Search for the cell housing the specified text and yield its [X, Y] center coordinate. 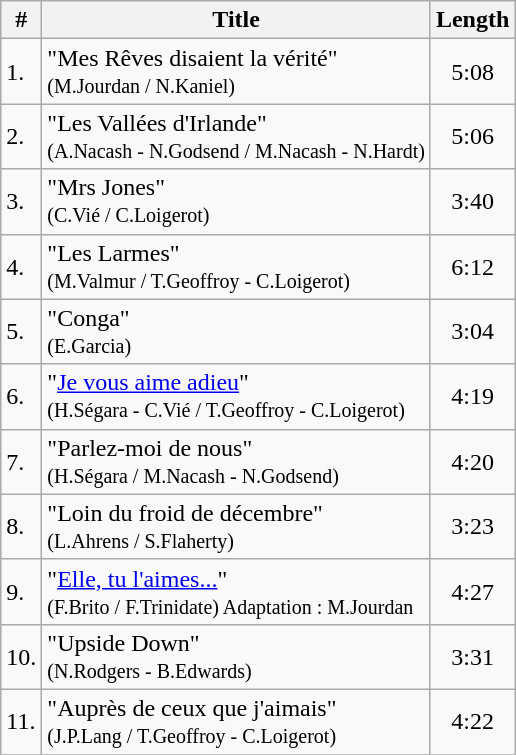
"Elle, tu l'aimes..." (F.Brito / F.Trinidate) Adaptation : M.Jourdan [236, 592]
3:40 [472, 202]
"Mrs Jones" (C.Vié / C.Loigerot) [236, 202]
"Loin du froid de décembre" (L.Ahrens / S.Flaherty) [236, 526]
10. [22, 656]
"Upside Down" (N.Rodgers - B.Edwards) [236, 656]
11. [22, 722]
3:23 [472, 526]
5:08 [472, 72]
5:06 [472, 136]
"Auprès de ceux que j'aimais" (J.P.Lang / T.Geoffroy - C.Loigerot) [236, 722]
4:27 [472, 592]
4:19 [472, 396]
"Parlez-moi de nous" (H.Ségara / M.Nacash - N.Godsend) [236, 462]
9. [22, 592]
"Mes Rêves disaient la vérité" (M.Jourdan / N.Kaniel) [236, 72]
3:31 [472, 656]
# [22, 20]
2. [22, 136]
4. [22, 266]
7. [22, 462]
3. [22, 202]
4:22 [472, 722]
5. [22, 332]
8. [22, 526]
4:20 [472, 462]
1. [22, 72]
"Conga" (E.Garcia) [236, 332]
"Les Vallées d'Irlande" (A.Nacash - N.Godsend / M.Nacash - N.Hardt) [236, 136]
6:12 [472, 266]
Length [472, 20]
3:04 [472, 332]
Title [236, 20]
"Les Larmes" (M.Valmur / T.Geoffroy - C.Loigerot) [236, 266]
6. [22, 396]
"Je vous aime adieu" (H.Ségara - C.Vié / T.Geoffroy - C.Loigerot) [236, 396]
